Locate the cell with the specified text and output its [X, Y] center coordinate. 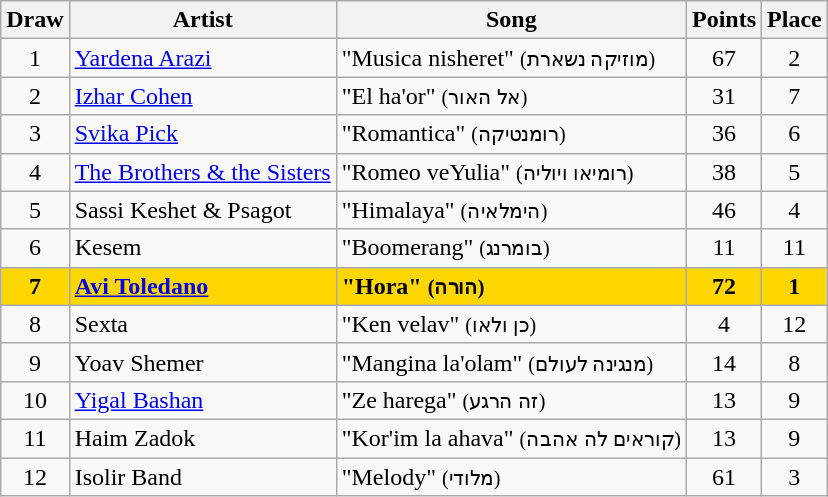
Draw [35, 20]
31 [724, 96]
Sexta [202, 324]
The Brothers & the Sisters [202, 172]
"Hora" (הורה) [511, 286]
Artist [202, 20]
"Melody" (מלודי) [511, 477]
"Kor'im la ahava" (קוראים לה אהבה) [511, 438]
"Boomerang" (בומרנג) [511, 248]
46 [724, 210]
67 [724, 58]
"Musica nisheret" (מוזיקה נשארת) [511, 58]
72 [724, 286]
"Mangina la'olam" (מנגינה לעולם) [511, 362]
Kesem [202, 248]
"El ha'or" (אל האור) [511, 96]
Song [511, 20]
Svika Pick [202, 134]
"Romantica" (רומנטיקה) [511, 134]
61 [724, 477]
Haim Zadok [202, 438]
Points [724, 20]
"Himalaya" (הימלאיה) [511, 210]
"Romeo veYulia" (רומיאו ויוליה) [511, 172]
Yoav Shemer [202, 362]
14 [724, 362]
36 [724, 134]
Sassi Keshet & Psagot [202, 210]
38 [724, 172]
"Ken velav" (כן ולאו) [511, 324]
Place [795, 20]
"Ze harega" (זה הרגע) [511, 400]
Avi Toledano [202, 286]
10 [35, 400]
Yardena Arazi [202, 58]
Yigal Bashan [202, 400]
Isolir Band [202, 477]
Izhar Cohen [202, 96]
